Detect which cell encompasses the target text, then output its (X, Y) center coordinate. 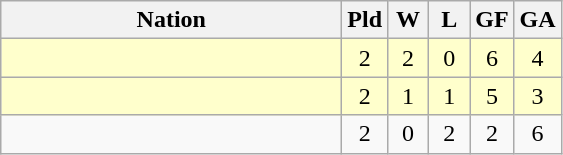
GA (538, 20)
L (450, 20)
Pld (365, 20)
3 (538, 96)
Nation (172, 20)
W (408, 20)
GF (492, 20)
4 (538, 58)
5 (492, 96)
